Provide the [x, y] coordinate of the cell's center where the given text is located.  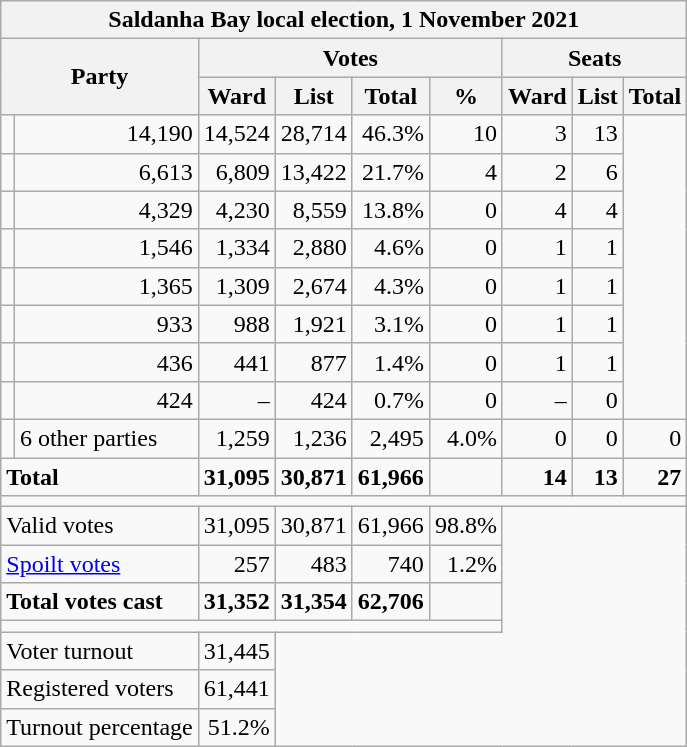
10 [466, 134]
Votes [350, 58]
28,714 [314, 134]
441 [236, 362]
14,524 [236, 134]
13,422 [314, 172]
4.3% [390, 286]
62,706 [390, 602]
1,334 [236, 248]
1,921 [314, 324]
46.3% [390, 134]
1,259 [236, 438]
4.6% [390, 248]
31,354 [314, 602]
Spoilt votes [100, 564]
436 [106, 362]
4,230 [236, 210]
61,441 [236, 689]
Voter turnout [100, 651]
2,674 [314, 286]
3.1% [390, 324]
0.7% [390, 400]
1.2% [466, 564]
4.0% [466, 438]
Party [100, 77]
1,546 [106, 248]
257 [236, 564]
Saldanha Bay local election, 1 November 2021 [344, 20]
1,365 [106, 286]
31,352 [236, 602]
14,190 [106, 134]
Turnout percentage [100, 727]
4,329 [106, 210]
933 [106, 324]
6,809 [236, 172]
Valid votes [100, 526]
% [466, 96]
21.7% [390, 172]
2,495 [390, 438]
27 [655, 477]
8,559 [314, 210]
6 [598, 172]
98.8% [466, 526]
31,445 [236, 651]
Registered voters [100, 689]
740 [390, 564]
1,309 [236, 286]
1,236 [314, 438]
3 [537, 134]
2,880 [314, 248]
14 [537, 477]
Total votes cast [100, 602]
877 [314, 362]
1.4% [390, 362]
51.2% [236, 727]
13.8% [390, 210]
6 other parties [106, 438]
988 [236, 324]
483 [314, 564]
6,613 [106, 172]
2 [537, 172]
Seats [594, 58]
